Search for the cell housing the specified text and yield its [X, Y] center coordinate. 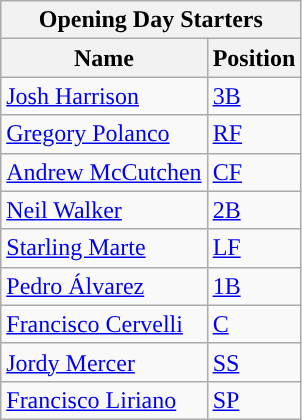
Gregory Polanco [104, 134]
1B [254, 286]
3B [254, 96]
Andrew McCutchen [104, 172]
Pedro Álvarez [104, 286]
SS [254, 362]
Starling Marte [104, 248]
Francisco Liriano [104, 400]
2B [254, 210]
Opening Day Starters [151, 20]
CF [254, 172]
Josh Harrison [104, 96]
Position [254, 58]
RF [254, 134]
Jordy Mercer [104, 362]
SP [254, 400]
Neil Walker [104, 210]
C [254, 324]
Name [104, 58]
Francisco Cervelli [104, 324]
LF [254, 248]
